Locate the cell with the specified text and output its (x, y) center coordinate. 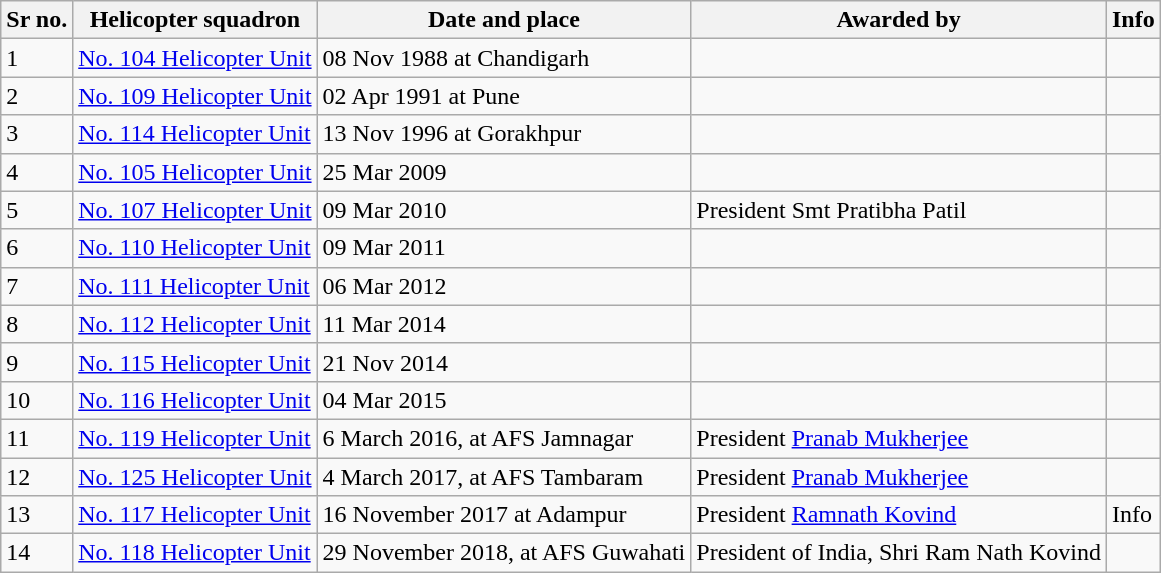
5 (37, 210)
25 Mar 2009 (504, 172)
16 November 2017 at Adampur (504, 515)
8 (37, 324)
No. 105 Helicopter Unit (195, 172)
President Smt Pratibha Patil (899, 210)
No. 111 Helicopter Unit (195, 286)
No. 115 Helicopter Unit (195, 362)
10 (37, 400)
11 Mar 2014 (504, 324)
06 Mar 2012 (504, 286)
No. 114 Helicopter Unit (195, 134)
12 (37, 477)
No. 107 Helicopter Unit (195, 210)
04 Mar 2015 (504, 400)
President of India, Shri Ram Nath Kovind (899, 553)
No. 117 Helicopter Unit (195, 515)
3 (37, 134)
9 (37, 362)
6 (37, 248)
No. 119 Helicopter Unit (195, 438)
13 Nov 1996 at Gorakhpur (504, 134)
29 November 2018, at AFS Guwahati (504, 553)
No. 112 Helicopter Unit (195, 324)
13 (37, 515)
No. 104 Helicopter Unit (195, 58)
No. 125 Helicopter Unit (195, 477)
7 (37, 286)
Awarded by (899, 20)
09 Mar 2010 (504, 210)
4 (37, 172)
No. 110 Helicopter Unit (195, 248)
21 Nov 2014 (504, 362)
6 March 2016, at AFS Jamnagar (504, 438)
Helicopter squadron (195, 20)
No. 116 Helicopter Unit (195, 400)
14 (37, 553)
No. 109 Helicopter Unit (195, 96)
09 Mar 2011 (504, 248)
Date and place (504, 20)
11 (37, 438)
Sr no. (37, 20)
4 March 2017, at AFS Tambaram (504, 477)
02 Apr 1991 at Pune (504, 96)
1 (37, 58)
2 (37, 96)
08 Nov 1988 at Chandigarh (504, 58)
No. 118 Helicopter Unit (195, 553)
President Ramnath Kovind (899, 515)
